For the text-containing cell, return its midpoint in [x, y] coordinate format. 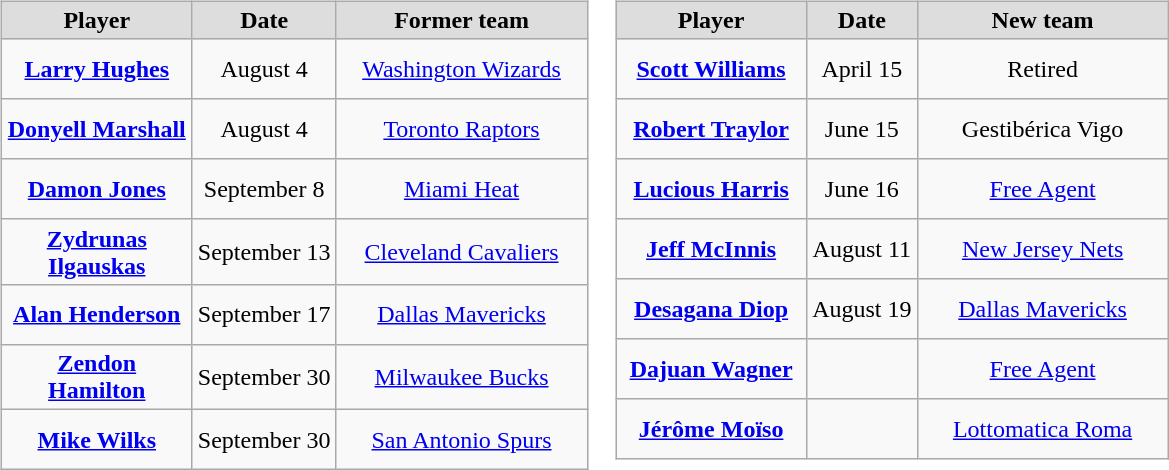
June 15 [862, 129]
Toronto Raptors [462, 129]
Desagana Diop [712, 309]
Robert Traylor [712, 129]
Lucious Harris [712, 189]
Zendon Hamilton [96, 376]
Scott Williams [712, 69]
August 11 [862, 249]
Milwaukee Bucks [462, 376]
September 13 [264, 252]
Mike Wilks [96, 439]
August 19 [862, 309]
Damon Jones [96, 189]
Jérôme Moïso [712, 429]
Cleveland Cavaliers [462, 252]
Larry Hughes [96, 69]
September 8 [264, 189]
Donyell Marshall [96, 129]
Jeff McInnis [712, 249]
Dajuan Wagner [712, 369]
Washington Wizards [462, 69]
Former team [462, 20]
June 16 [862, 189]
Zydrunas Ilgauskas [96, 252]
September 17 [264, 314]
April 15 [862, 69]
San Antonio Spurs [462, 439]
Alan Henderson [96, 314]
Retired [1042, 69]
New team [1042, 20]
New Jersey Nets [1042, 249]
Miami Heat [462, 189]
Gestibérica Vigo [1042, 129]
Lottomatica Roma [1042, 429]
